Provide the [X, Y] coordinate of the cell's center where the given text is located.  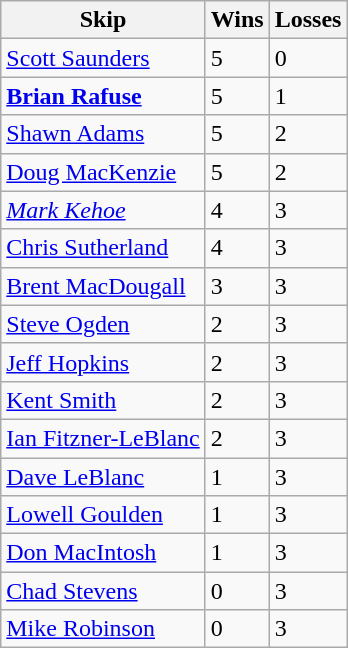
Mike Robinson [103, 629]
Skip [103, 20]
Losses [308, 20]
Kent Smith [103, 400]
Brian Rafuse [103, 96]
Jeff Hopkins [103, 362]
Don MacIntosh [103, 553]
Brent MacDougall [103, 286]
Shawn Adams [103, 134]
Lowell Goulden [103, 515]
Chris Sutherland [103, 248]
Steve Ogden [103, 324]
Scott Saunders [103, 58]
Dave LeBlanc [103, 477]
Doug MacKenzie [103, 172]
Chad Stevens [103, 591]
Ian Fitzner-LeBlanc [103, 438]
Mark Kehoe [103, 210]
Wins [237, 20]
